Extract the (X, Y) coordinate from the center of the cell holding the provided text.  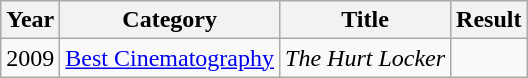
Category (170, 20)
The Hurt Locker (366, 58)
Result (489, 20)
Year (30, 20)
Best Cinematography (170, 58)
2009 (30, 58)
Title (366, 20)
